Pinpoint the cell where the given text exists, returning its (X, Y) midpoint coordinate. 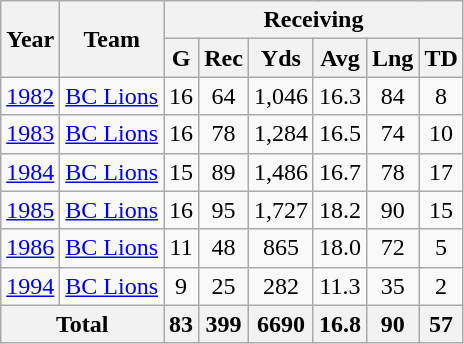
89 (224, 172)
1982 (30, 96)
Team (112, 39)
16.7 (340, 172)
6690 (280, 324)
1,486 (280, 172)
1,284 (280, 134)
1994 (30, 286)
Year (30, 39)
35 (392, 286)
18.0 (340, 248)
Total (82, 324)
5 (441, 248)
282 (280, 286)
8 (441, 96)
1985 (30, 210)
1983 (30, 134)
1,046 (280, 96)
25 (224, 286)
74 (392, 134)
48 (224, 248)
11 (182, 248)
9 (182, 286)
1986 (30, 248)
57 (441, 324)
2 (441, 286)
Rec (224, 58)
16.8 (340, 324)
72 (392, 248)
399 (224, 324)
G (182, 58)
865 (280, 248)
1,727 (280, 210)
16.3 (340, 96)
Yds (280, 58)
17 (441, 172)
18.2 (340, 210)
Avg (340, 58)
64 (224, 96)
1984 (30, 172)
83 (182, 324)
Lng (392, 58)
95 (224, 210)
Receiving (314, 20)
16.5 (340, 134)
11.3 (340, 286)
TD (441, 58)
10 (441, 134)
84 (392, 96)
